Identify which cell holds the provided text, then report its (X, Y) central coordinate. 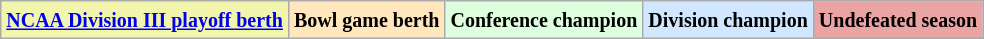
Bowl game berth (366, 20)
Division champion (728, 20)
NCAA Division III playoff berth (145, 20)
Conference champion (544, 20)
Undefeated season (898, 20)
